Detect which cell encompasses the target text, then output its [X, Y] center coordinate. 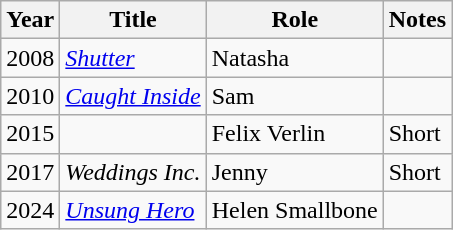
Helen Smallbone [294, 210]
Unsung Hero [133, 210]
Sam [294, 96]
2024 [30, 210]
2015 [30, 134]
Title [133, 20]
Felix Verlin [294, 134]
Shutter [133, 58]
Caught Inside [133, 96]
Natasha [294, 58]
2008 [30, 58]
Weddings Inc. [133, 172]
2017 [30, 172]
2010 [30, 96]
Year [30, 20]
Jenny [294, 172]
Notes [417, 20]
Role [294, 20]
